Pinpoint the cell where the given text exists, returning its (x, y) midpoint coordinate. 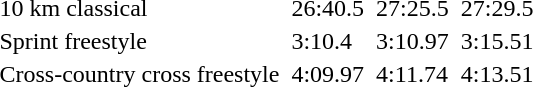
3:10.97 (413, 41)
3:10.4 (328, 41)
